Extract the [x, y] coordinate from the center of the cell holding the provided text.  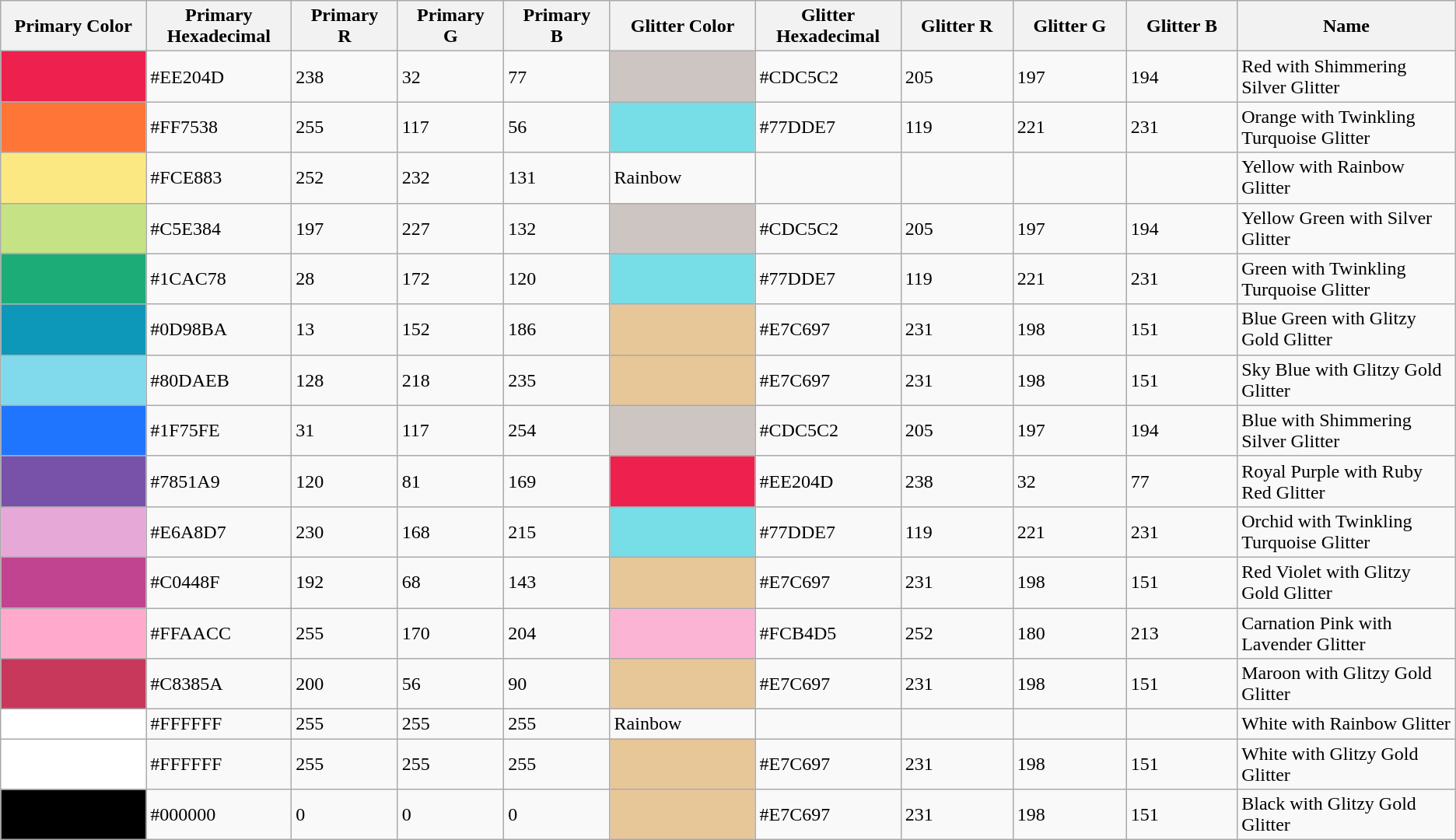
Primary Hexadecimal [219, 26]
254 [557, 431]
Black with Glitzy Gold Glitter [1347, 815]
Maroon with Glitzy Gold Glitter [1347, 684]
Name [1347, 26]
Sky Blue with Glitzy Gold Glitter [1347, 380]
#1F75FE [219, 431]
Blue Green with Glitzy Gold Glitter [1347, 330]
213 [1181, 633]
235 [557, 380]
#1CAC78 [219, 278]
#C8385A [219, 684]
230 [345, 532]
Glitter G [1069, 26]
Yellow Green with Silver Glitter [1347, 229]
169 [557, 481]
PrimaryG [450, 26]
218 [450, 380]
Glitter R [957, 26]
186 [557, 330]
232 [450, 177]
Green with Twinkling Turquoise Glitter [1347, 278]
#7851A9 [219, 481]
#FF7538 [219, 128]
192 [345, 582]
#FCB4D5 [828, 633]
180 [1069, 633]
#C0448F [219, 582]
81 [450, 481]
200 [345, 684]
Primary Color [73, 26]
Blue with Shimmering Silver Glitter [1347, 431]
Carnation Pink with Lavender Glitter [1347, 633]
Orange with Twinkling Turquoise Glitter [1347, 128]
131 [557, 177]
68 [450, 582]
152 [450, 330]
28 [345, 278]
13 [345, 330]
31 [345, 431]
172 [450, 278]
168 [450, 532]
Royal Purple with Ruby Red Glitter [1347, 481]
#FCE883 [219, 177]
#FFAACC [219, 633]
143 [557, 582]
Glitter Hexadecimal [828, 26]
Glitter B [1181, 26]
White with Glitzy Gold Glitter [1347, 764]
204 [557, 633]
#80DAEB [219, 380]
170 [450, 633]
Yellow with Rainbow Glitter [1347, 177]
227 [450, 229]
#0D98BA [219, 330]
White with Rainbow Glitter [1347, 724]
Red Violet with Glitzy Gold Glitter [1347, 582]
Orchid with Twinkling Turquoise Glitter [1347, 532]
132 [557, 229]
#000000 [219, 815]
215 [557, 532]
#C5E384 [219, 229]
#E6A8D7 [219, 532]
90 [557, 684]
Glitter Color [683, 26]
PrimaryR [345, 26]
PrimaryB [557, 26]
128 [345, 380]
Red with Shimmering Silver Glitter [1347, 76]
